Extract the (x, y) coordinate from the center of the cell holding the provided text.  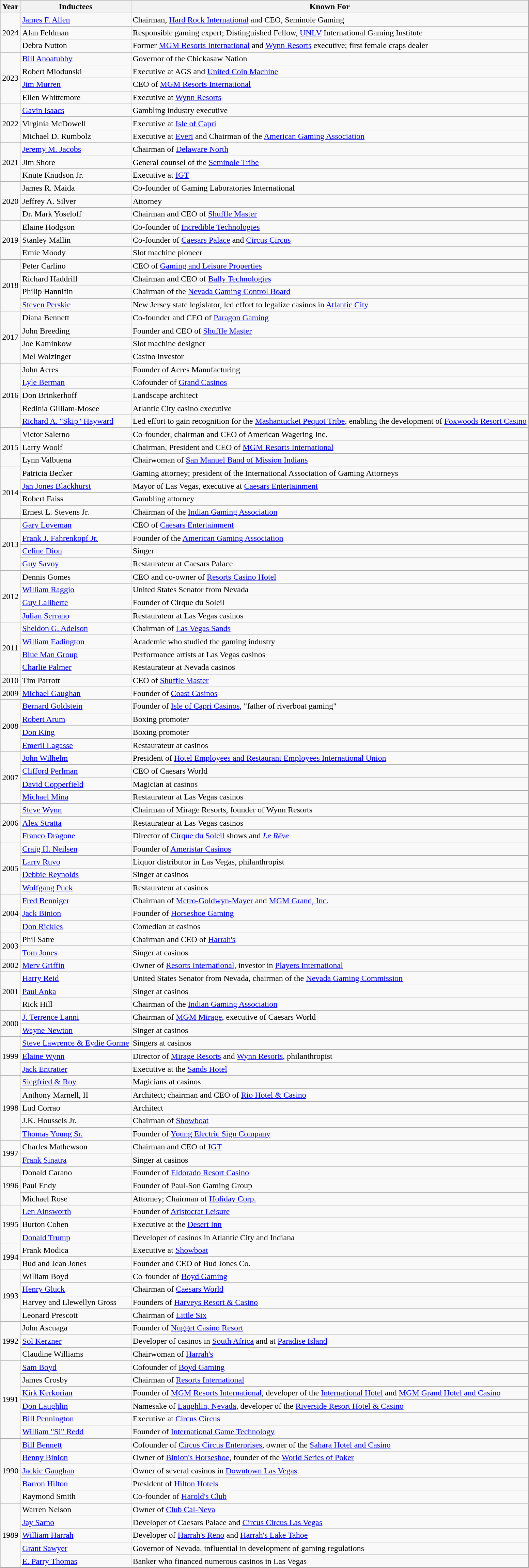
Casino investor (330, 356)
Founder of Isle of Capri Casinos, "father of riverboat gaming" (330, 706)
Governor of Nevada, influential in development of gaming regulations (330, 1548)
Gaming attorney; president of the International Association of Gaming Attorneys (330, 473)
Chairman and CEO of IGT (330, 1147)
Ernest L. Stevens Jr. (76, 512)
James F. Allen (76, 20)
Founder and CEO of Shuffle Master (330, 330)
Alex Stratta (76, 823)
Developer of casinos in South Africa and at Paradise Island (330, 1341)
Executive at IGT (330, 175)
William Harrah (76, 1535)
Owner of Binion's Horseshoe, founder of the World Series of Poker (330, 1458)
President of Hilton Hotels (330, 1484)
Founders of Harveys Resort & Casino (330, 1302)
Richard Haddrill (76, 279)
Governor of the Chickasaw Nation (330, 59)
2024 (10, 33)
CEO of Gaming and Leisure Properties (330, 266)
Singer (330, 551)
Philip Hannifin (76, 292)
Wayne Newton (76, 1030)
Founder of MGM Resorts International, developer of the International Hotel and MGM Grand Hotel and Casino (330, 1393)
Charlie Palmer (76, 667)
Restaurateur at Caesars Palace (330, 564)
Robert Arum (76, 719)
Namesake of Laughlin, Nevada, developer of the Riverside Resort Hotel & Casino (330, 1406)
Developer of Caesars Palace and Circus Circus Las Vegas (330, 1522)
Owner of Resorts International, investor in Players International (330, 965)
James R. Maida (76, 188)
Fred Benniger (76, 901)
Raymond Smith (76, 1497)
1994 (10, 1257)
1991 (10, 1399)
2002 (10, 965)
CEO of Caesars World (330, 771)
Founder of Ameristar Casinos (330, 849)
Year (10, 7)
Bud and Jean Jones (76, 1263)
Developer of Harrah's Reno and Harrah's Lake Tahoe (330, 1535)
Paul Anka (76, 991)
Chairman and CEO of Harrah's (330, 939)
Guy Laliberte (76, 603)
Alan Feldman (76, 33)
Gambling industry executive (330, 110)
Emeril Lagasse (76, 745)
Jim Shore (76, 162)
Chairman of MGM Mirage, executive of Caesars World (330, 1017)
Gary Loveman (76, 525)
Virginia McDowell (76, 123)
1999 (10, 1056)
2008 (10, 726)
2020 (10, 201)
Leonard Prescott (76, 1315)
Ellen Whittemore (76, 97)
Tom Jones (76, 952)
Executive at the Sands Hotel (330, 1069)
1992 (10, 1341)
Singers at casinos (330, 1043)
Charles Mathewson (76, 1147)
Jackie Gaughan (76, 1471)
Chairman of Caesars World (330, 1289)
Celine Dion (76, 551)
Developer of casinos in Atlantic City and Indiana (330, 1238)
2018 (10, 285)
Wolfgang Puck (76, 888)
Executive at Isle of Capri (330, 123)
Co-founder of Caesars Palace and Circus Circus (330, 240)
President of Hotel Employees and Restaurant Employees International Union (330, 758)
Michael Rose (76, 1198)
Thomas Young Sr. (76, 1134)
Jack Binion (76, 914)
Executive at AGS and United Coin Machine (330, 71)
John Ascuaga (76, 1328)
2017 (10, 337)
Chairman of Metro-Goldwyn-Mayer and MGM Grand, Inc. (330, 901)
Redinia Gilliam-Mosee (76, 408)
Jan Jones Blackhurst (76, 486)
Michael D. Rumbolz (76, 136)
Chairman, President and CEO of MGM Resorts International (330, 447)
Guy Savoy (76, 564)
2015 (10, 447)
Co-founder of Boyd Gaming (330, 1276)
Founder of International Game Technology (330, 1432)
Paul Endy (76, 1185)
2012 (10, 596)
David Copperfield (76, 784)
Co-founder of Harold's Club (330, 1497)
Founder of Paul-Son Gaming Group (330, 1185)
2013 (10, 544)
Diana Bennett (76, 318)
Slot machine pioneer (330, 253)
Joe Kaminkow (76, 343)
Chairman and CEO of Shuffle Master (330, 214)
William "Si" Redd (76, 1432)
Julian Serrano (76, 616)
Chairman of Little Six (330, 1315)
Barron Hilton (76, 1484)
Chairman and CEO of Bally Technologies (330, 279)
Co-founder of Incredible Technologies (330, 227)
Harry Reid (76, 978)
Steven Perskie (76, 305)
Former MGM Resorts International and Wynn Resorts executive; first female craps dealer (330, 46)
William Eadington (76, 642)
Founder of Eldorado Resort Casino (330, 1173)
Founder of Young Electric Sign Company (330, 1134)
Co-founder, chairman and CEO of American Wagering Inc. (330, 434)
Don Brinkerhoff (76, 395)
Cofounder of Circus Circus Enterprises, owner of the Sahara Hotel and Casino (330, 1445)
Gambling attorney (330, 499)
Chairman, Hard Rock International and CEO, Seminole Gaming (330, 20)
Patricia Becker (76, 473)
Dr. Mark Yoseloff (76, 214)
John Wilhelm (76, 758)
Founder of Acres Manufacturing (330, 369)
Jay Sarno (76, 1522)
Sam Boyd (76, 1367)
Warren Nelson (76, 1509)
Steve Lawrence & Eydie Gorme (76, 1043)
CEO and co-owner of Resorts Casino Hotel (330, 577)
Claudine Williams (76, 1354)
Architect (330, 1108)
2019 (10, 240)
Founder of Coast Casinos (330, 693)
Frank Sinatra (76, 1160)
Comedian at casinos (330, 926)
Craig H. Neilsen (76, 849)
Robert Miodunski (76, 71)
Chairwoman of San Manuel Band of Mission Indians (330, 460)
John Breeding (76, 330)
Blue Man Group (76, 654)
United States Senator from Nevada, chairman of the Nevada Gaming Commission (330, 978)
Grant Sawyer (76, 1548)
Jack Entratter (76, 1069)
Phil Satre (76, 939)
Executive at Everi and Chairman of the American Gaming Association (330, 136)
1989 (10, 1535)
Co-founder of Gaming Laboratories International (330, 188)
1990 (10, 1471)
CEO of MGM Resorts International (330, 84)
Kirk Kerkorian (76, 1393)
2021 (10, 162)
Responsible gaming expert; Distinguished Fellow, UNLV International Gaming Institute (330, 33)
Merv Griffin (76, 965)
Don King (76, 732)
Architect; chairman and CEO of Rio Hotel & Casino (330, 1095)
Executive at Circus Circus (330, 1419)
Director of Cirque du Soleil shows and Le Rêve (330, 836)
Harvey and Llewellyn Gross (76, 1302)
United States Senator from Nevada (330, 590)
Lyle Berman (76, 383)
Liquor distributor in Las Vegas, philanthropist (330, 862)
General counsel of the Seminole Tribe (330, 162)
Mayor of Las Vegas, executive at Caesars Entertainment (330, 486)
Gavin Isaacs (76, 110)
1993 (10, 1296)
Owner of Club Cal-Neva (330, 1509)
Chairman of Mirage Resorts, founder of Wynn Resorts (330, 810)
Bill Pennington (76, 1419)
Landscape architect (330, 395)
Don Laughlin (76, 1406)
Robert Faiss (76, 499)
Knute Knudson Jr. (76, 175)
2005 (10, 868)
Steve Wynn (76, 810)
Tim Parrott (76, 680)
2016 (10, 395)
2023 (10, 78)
1997 (10, 1153)
Michael Mina (76, 797)
Led effort to gain recognition for the Mashantucket Pequot Tribe, enabling the development of Foxwoods Resort Casino (330, 421)
Bill Bennett (76, 1445)
William Raggio (76, 590)
Debbie Reynolds (76, 875)
Donald Trump (76, 1238)
James Crosby (76, 1380)
2001 (10, 991)
Chairwoman of Harrah's (330, 1354)
Chairman of Showboat (330, 1121)
Ernie Moody (76, 253)
2004 (10, 914)
William Boyd (76, 1276)
Performance artists at Las Vegas casinos (330, 654)
New Jersey state legislator, led effort to legalize casinos in Atlantic City (330, 305)
Peter Carlino (76, 266)
Founder of Cirque du Soleil (330, 603)
Director of Mirage Resorts and Wynn Resorts, philanthropist (330, 1056)
2014 (10, 492)
Debra Nutton (76, 46)
Bernard Goldstein (76, 706)
Len Ainsworth (76, 1212)
Attorney; Chairman of Holiday Corp. (330, 1198)
Magicians at casinos (330, 1082)
2000 (10, 1024)
John Acres (76, 369)
Burton Cohen (76, 1225)
CEO of Shuffle Master (330, 680)
Founder of Aristocrat Leisure (330, 1212)
J.K. Houssels Jr. (76, 1121)
Larry Ruvo (76, 862)
Lynn Valbuena (76, 460)
Restaurateur at Nevada casinos (330, 667)
Elaine Hodgson (76, 227)
2010 (10, 680)
Elaine Wynn (76, 1056)
Founder of the American Gaming Association (330, 538)
Slot machine designer (330, 343)
2003 (10, 946)
Franco Dragone (76, 836)
Cofounder of Boyd Gaming (330, 1367)
Bill Anoatubby (76, 59)
Frank J. Fahrenkopf Jr. (76, 538)
Banker who financed numerous casinos in Las Vegas (330, 1561)
Jeffrey A. Silver (76, 201)
Henry Gluck (76, 1289)
E. Parry Thomas (76, 1561)
Executive at the Desert Inn (330, 1225)
2011 (10, 648)
Chairman of Delaware North (330, 149)
Rick Hill (76, 1004)
Atlantic City casino executive (330, 408)
J. Terrence Lanni (76, 1017)
Jeremy M. Jacobs (76, 149)
Cofounder of Grand Casinos (330, 383)
2022 (10, 123)
Dennis Gomes (76, 577)
Anthony Marnell, II (76, 1095)
Larry Woolf (76, 447)
Magician at casinos (330, 784)
2009 (10, 693)
Donald Carano (76, 1173)
2006 (10, 823)
Sheldon G. Adelson (76, 629)
Victor Salerno (76, 434)
Mel Wolzinger (76, 356)
Michael Gaughan (76, 693)
Founder of Nugget Casino Resort (330, 1328)
Stanley Mallin (76, 240)
Jim Murren (76, 84)
2007 (10, 777)
Founder of Horseshoe Gaming (330, 914)
Siegfried & Roy (76, 1082)
Founder and CEO of Bud Jones Co. (330, 1263)
Frank Modica (76, 1250)
Attorney (330, 201)
Richard A. "Skip" Hayward (76, 421)
Sol Kerzner (76, 1341)
1998 (10, 1108)
Chairman of Resorts International (330, 1380)
Inductees (76, 7)
Clifford Perlman (76, 771)
Known For (330, 7)
Chairman of the Nevada Gaming Control Board (330, 292)
1996 (10, 1185)
Lud Corrao (76, 1108)
CEO of Caesars Entertainment (330, 525)
Chairman of Las Vegas Sands (330, 629)
Executive at Showboat (330, 1250)
Executive at Wynn Resorts (330, 97)
Co-founder and CEO of Paragon Gaming (330, 318)
1995 (10, 1225)
Academic who studied the gaming industry (330, 642)
Benny Binion (76, 1458)
Owner of several casinos in Downtown Las Vegas (330, 1471)
Don Rickles (76, 926)
